Return [x, y] of the center of cell containing provided text 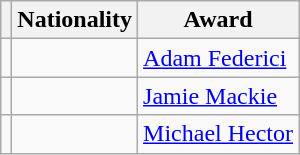
Jamie Mackie [218, 96]
Award [218, 20]
Michael Hector [218, 134]
Nationality [75, 20]
Adam Federici [218, 58]
